Find where the given text appears and provide that cell's center as [X, Y] coordinate. 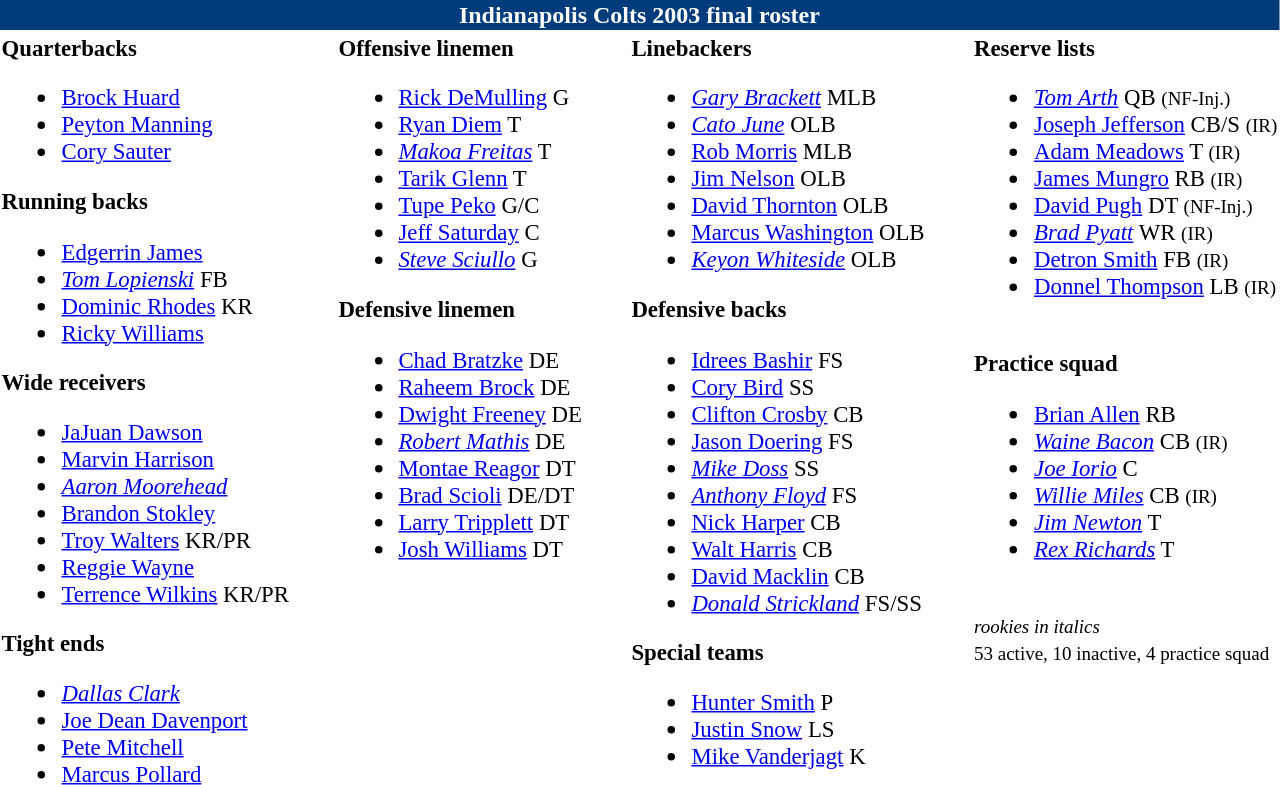
Indianapolis Colts 2003 final roster [640, 15]
